Return [X, Y] of the center of cell containing provided text 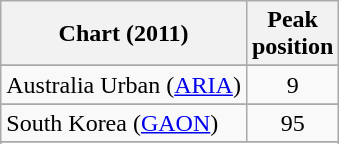
South Korea (GAON) [124, 123]
Australia Urban (ARIA) [124, 85]
9 [292, 85]
Chart (2011) [124, 34]
95 [292, 123]
Peakposition [292, 34]
